Capture the cell that displays the provided text and extract its [x, y] central coordinate. 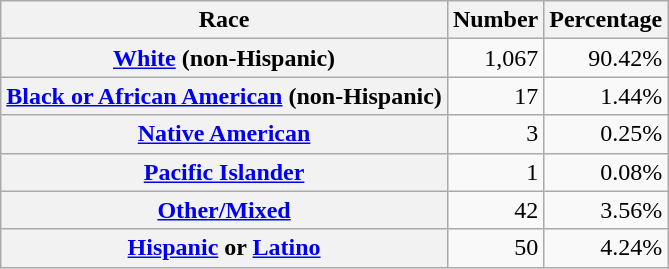
4.24% [606, 248]
3.56% [606, 210]
White (non-Hispanic) [224, 58]
Pacific Islander [224, 172]
Number [495, 20]
1,067 [495, 58]
1 [495, 172]
1.44% [606, 96]
Hispanic or Latino [224, 248]
0.08% [606, 172]
3 [495, 134]
Percentage [606, 20]
Native American [224, 134]
Black or African American (non-Hispanic) [224, 96]
42 [495, 210]
90.42% [606, 58]
17 [495, 96]
Race [224, 20]
50 [495, 248]
0.25% [606, 134]
Other/Mixed [224, 210]
